From the cell containing the given text, extract its center point as (x, y) coordinate. 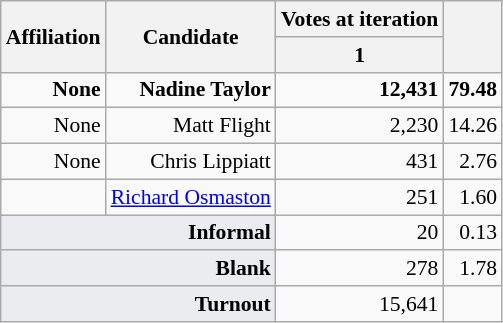
20 (360, 233)
0.13 (472, 233)
Chris Lippiatt (191, 162)
1.78 (472, 269)
12,431 (360, 90)
Blank (138, 269)
79.48 (472, 90)
Matt Flight (191, 126)
Informal (138, 233)
1 (360, 55)
251 (360, 197)
Nadine Taylor (191, 90)
2,230 (360, 126)
Richard Osmaston (191, 197)
15,641 (360, 304)
Affiliation (54, 36)
1.60 (472, 197)
2.76 (472, 162)
Votes at iteration (360, 19)
Turnout (138, 304)
431 (360, 162)
Candidate (191, 36)
278 (360, 269)
14.26 (472, 126)
